Provide the [X, Y] coordinate of the cell's center where the given text is located.  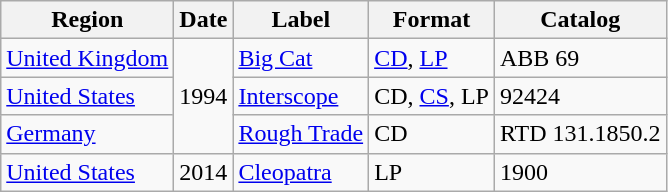
Label [301, 20]
Big Cat [301, 58]
Region [88, 20]
Rough Trade [301, 134]
Catalog [580, 20]
CD, LP [432, 58]
Cleopatra [301, 172]
LP [432, 172]
Format [432, 20]
CD, CS, LP [432, 96]
1994 [204, 96]
92424 [580, 96]
Date [204, 20]
Germany [88, 134]
ABB 69 [580, 58]
1900 [580, 172]
2014 [204, 172]
RTD 131.1850.2 [580, 134]
CD [432, 134]
United Kingdom [88, 58]
Interscope [301, 96]
